Detect which cell encompasses the target text, then output its (x, y) center coordinate. 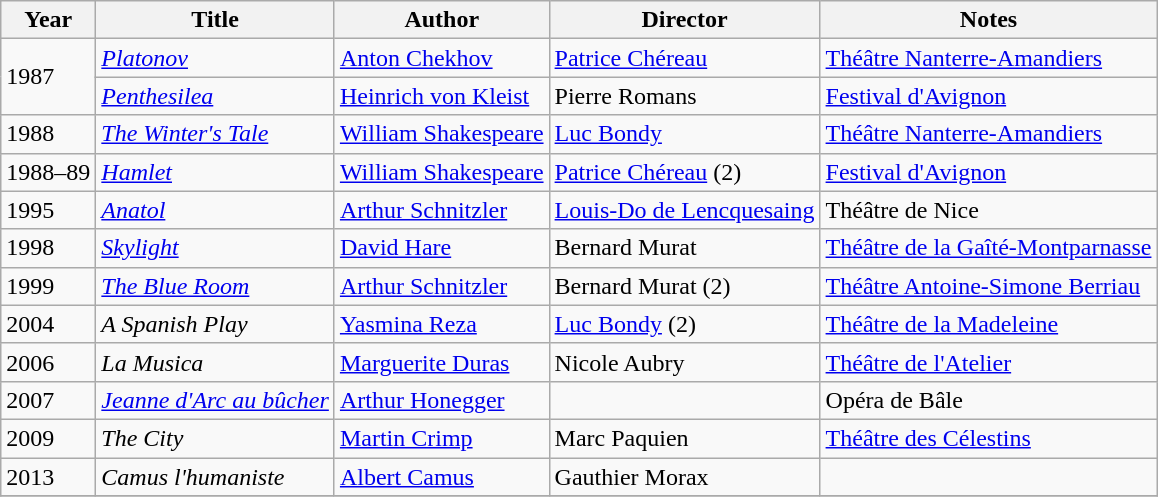
Arthur Honegger (442, 400)
Anton Chekhov (442, 58)
Director (684, 20)
Louis-Do de Lencquesaing (684, 210)
Camus l'humaniste (216, 477)
Gauthier Morax (684, 477)
A Spanish Play (216, 324)
1987 (48, 77)
La Musica (216, 362)
Hamlet (216, 172)
Luc Bondy (684, 134)
Théâtre de la Madeleine (988, 324)
Heinrich von Kleist (442, 96)
Skylight (216, 248)
Anatol (216, 210)
Patrice Chéreau (2) (684, 172)
David Hare (442, 248)
Yasmina Reza (442, 324)
1999 (48, 286)
2007 (48, 400)
1988 (48, 134)
Théâtre de Nice (988, 210)
Title (216, 20)
Pierre Romans (684, 96)
Bernard Murat (2) (684, 286)
Penthesilea (216, 96)
Notes (988, 20)
Théâtre des Célestins (988, 438)
Martin Crimp (442, 438)
2013 (48, 477)
The Winter's Tale (216, 134)
1988–89 (48, 172)
Albert Camus (442, 477)
Year (48, 20)
Nicole Aubry (684, 362)
Bernard Murat (684, 248)
Platonov (216, 58)
Marc Paquien (684, 438)
1995 (48, 210)
Author (442, 20)
Jeanne d'Arc au bûcher (216, 400)
The City (216, 438)
Marguerite Duras (442, 362)
2004 (48, 324)
Théâtre de l'Atelier (988, 362)
Théâtre Antoine-Simone Berriau (988, 286)
Opéra de Bâle (988, 400)
Patrice Chéreau (684, 58)
The Blue Room (216, 286)
Luc Bondy (2) (684, 324)
Théâtre de la Gaîté-Montparnasse (988, 248)
2006 (48, 362)
2009 (48, 438)
1998 (48, 248)
